Identify which cell holds the provided text, then report its (X, Y) central coordinate. 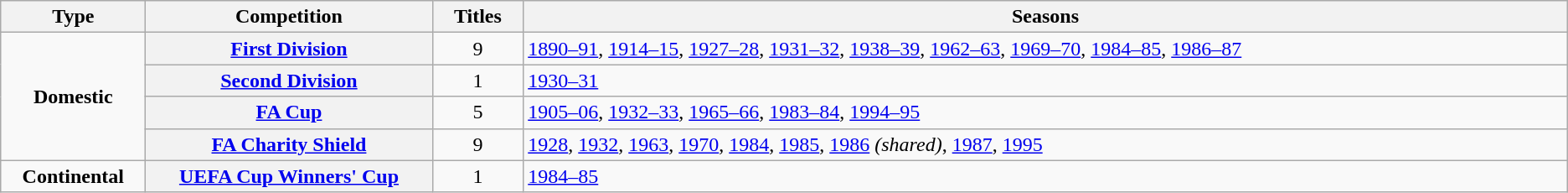
5 (477, 112)
Domestic (74, 96)
Type (74, 17)
Continental (74, 176)
1905–06, 1932–33, 1965–66, 1983–84, 1994–95 (1045, 112)
FA Cup (289, 112)
1930–31 (1045, 81)
1984–85 (1045, 176)
UEFA Cup Winners' Cup (289, 176)
1890–91, 1914–15, 1927–28, 1931–32, 1938–39, 1962–63, 1969–70, 1984–85, 1986–87 (1045, 49)
Second Division (289, 81)
First Division (289, 49)
Competition (289, 17)
Seasons (1045, 17)
1928, 1932, 1963, 1970, 1984, 1985, 1986 (shared), 1987, 1995 (1045, 144)
FA Charity Shield (289, 144)
Titles (477, 17)
